Find where the given text appears and provide that cell's center as (X, Y) coordinate. 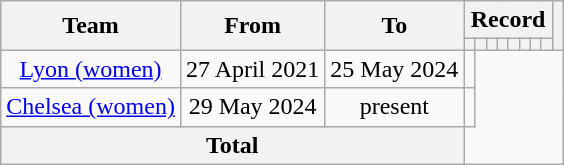
25 May 2024 (394, 69)
Record (508, 20)
From (252, 26)
27 April 2021 (252, 69)
present (394, 107)
Lyon (women) (91, 69)
Total (232, 145)
To (394, 26)
Team (91, 26)
29 May 2024 (252, 107)
Chelsea (women) (91, 107)
